Detect which cell encompasses the target text, then output its (x, y) center coordinate. 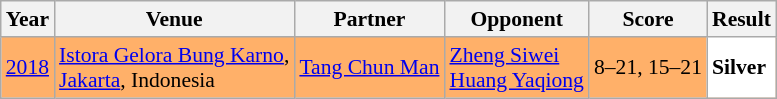
Venue (174, 19)
Result (742, 19)
Year (28, 19)
Zheng Siwei Huang Yaqiong (516, 68)
Tang Chun Man (369, 68)
Score (648, 19)
Silver (742, 68)
Istora Gelora Bung Karno,Jakarta, Indonesia (174, 68)
Partner (369, 19)
8–21, 15–21 (648, 68)
2018 (28, 68)
Opponent (516, 19)
